Find where the given text appears and provide that cell's center as [x, y] coordinate. 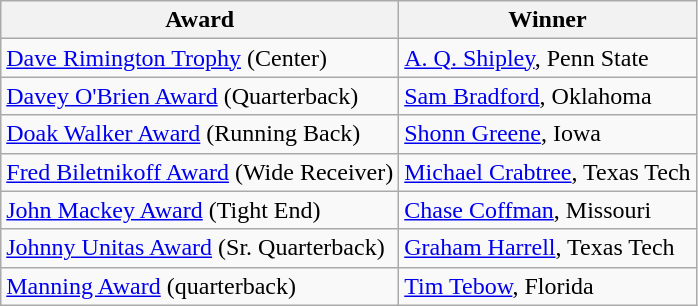
Dave Rimington Trophy (Center) [200, 58]
Tim Tebow, Florida [548, 286]
Shonn Greene, Iowa [548, 134]
Winner [548, 20]
Sam Bradford, Oklahoma [548, 96]
Award [200, 20]
Johnny Unitas Award (Sr. Quarterback) [200, 248]
John Mackey Award (Tight End) [200, 210]
Davey O'Brien Award (Quarterback) [200, 96]
Michael Crabtree, Texas Tech [548, 172]
Chase Coffman, Missouri [548, 210]
Graham Harrell, Texas Tech [548, 248]
Manning Award (quarterback) [200, 286]
A. Q. Shipley, Penn State [548, 58]
Fred Biletnikoff Award (Wide Receiver) [200, 172]
Doak Walker Award (Running Back) [200, 134]
